Return (X, Y) of the center of cell containing provided text 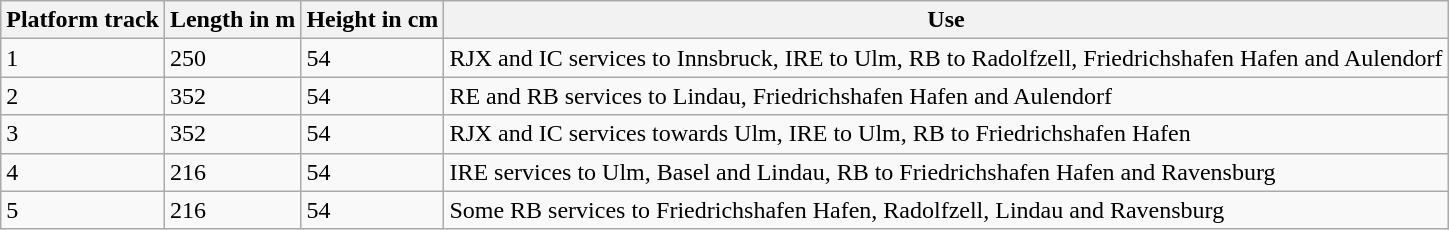
2 (83, 96)
RJX and IC services towards Ulm, IRE to Ulm, RB to Friedrichshafen Hafen (946, 134)
Platform track (83, 20)
Height in cm (372, 20)
Use (946, 20)
RJX and IC services to Innsbruck, IRE to Ulm, RB to Radolfzell, Friedrichshafen Hafen and Aulendorf (946, 58)
RE and RB services to Lindau, Friedrichshafen Hafen and Aulendorf (946, 96)
250 (232, 58)
1 (83, 58)
3 (83, 134)
IRE services to Ulm, Basel and Lindau, RB to Friedrichshafen Hafen and Ravensburg (946, 172)
5 (83, 210)
4 (83, 172)
Some RB services to Friedrichshafen Hafen, Radolfzell, Lindau and Ravensburg (946, 210)
Length in m (232, 20)
